Search for the cell housing the specified text and yield its (x, y) center coordinate. 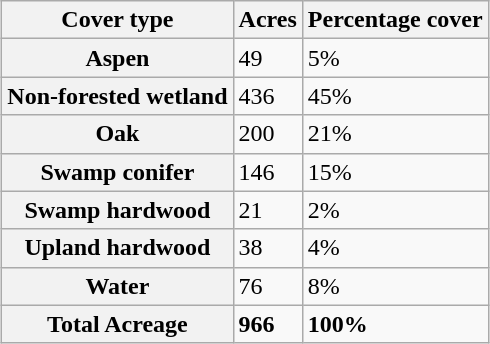
49 (268, 58)
Acres (268, 20)
Aspen (118, 58)
Percentage cover (395, 20)
38 (268, 248)
Oak (118, 134)
Swamp hardwood (118, 210)
Water (118, 286)
8% (395, 286)
5% (395, 58)
Non-forested wetland (118, 96)
Total Acreage (118, 324)
146 (268, 172)
4% (395, 248)
21% (395, 134)
Upland hardwood (118, 248)
Cover type (118, 20)
200 (268, 134)
76 (268, 286)
100% (395, 324)
966 (268, 324)
2% (395, 210)
436 (268, 96)
21 (268, 210)
45% (395, 96)
Swamp conifer (118, 172)
15% (395, 172)
